Determine the (X, Y) coordinate at the center of the cell enclosing the given text.  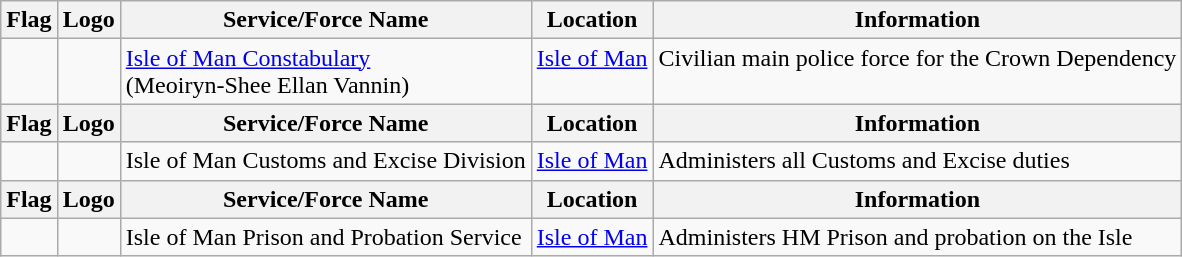
Civilian main police force for the Crown Dependency (918, 72)
Administers HM Prison and probation on the Isle (918, 237)
Isle of Man Constabulary (Meoiryn-Shee Ellan Vannin) (326, 72)
Administers all Customs and Excise duties (918, 161)
Isle of Man Customs and Excise Division (326, 161)
Isle of Man Prison and Probation Service (326, 237)
